Extract the [x, y] coordinate from the center of the cell holding the provided text.  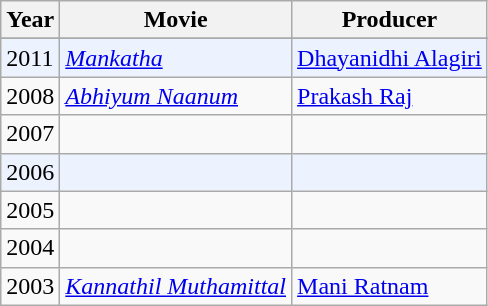
Movie [176, 20]
2005 [30, 210]
2003 [30, 286]
2011 [30, 58]
2004 [30, 248]
Mankatha [176, 58]
Producer [390, 20]
2008 [30, 96]
Kannathil Muthamittal [176, 286]
Abhiyum Naanum [176, 96]
Prakash Raj [390, 96]
Mani Ratnam [390, 286]
2007 [30, 134]
Year [30, 20]
Dhayanidhi Alagiri [390, 58]
2006 [30, 172]
